Return [X, Y] of the center of cell containing provided text 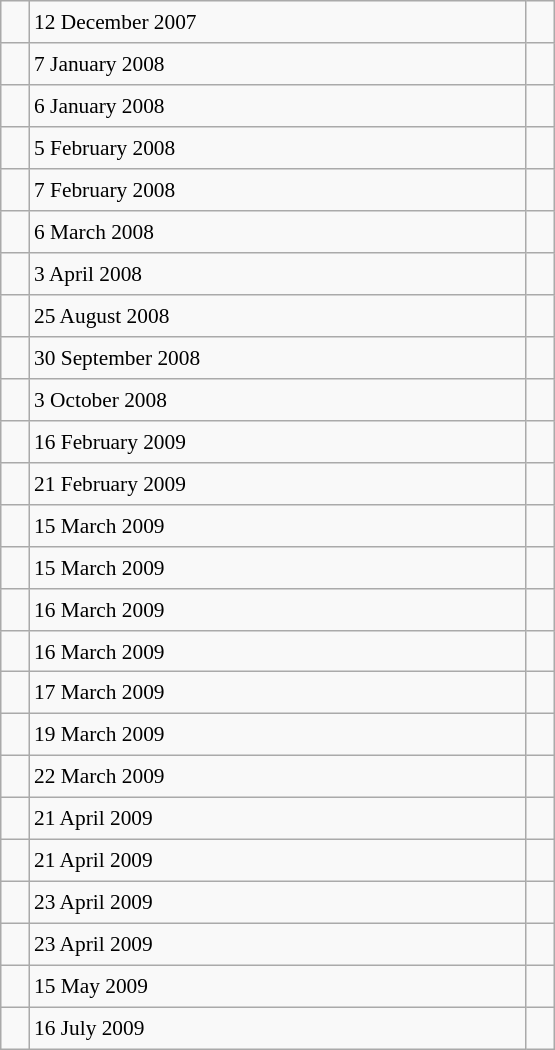
15 May 2009 [278, 986]
25 August 2008 [278, 316]
3 October 2008 [278, 399]
16 February 2009 [278, 441]
30 September 2008 [278, 358]
6 March 2008 [278, 232]
17 March 2009 [278, 693]
19 March 2009 [278, 735]
3 April 2008 [278, 274]
7 January 2008 [278, 64]
6 January 2008 [278, 106]
5 February 2008 [278, 148]
22 March 2009 [278, 777]
21 February 2009 [278, 483]
12 December 2007 [278, 22]
16 July 2009 [278, 1028]
7 February 2008 [278, 190]
